From the cell containing the given text, extract its center point as (x, y) coordinate. 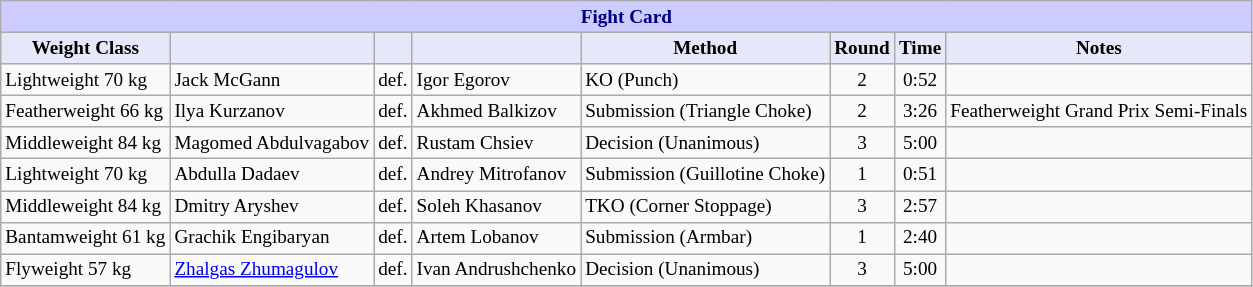
0:51 (920, 175)
Andrey Mitrofanov (496, 175)
Submission (Armbar) (706, 238)
Magomed Abdulvagabov (272, 143)
Grachik Engibaryan (272, 238)
2:40 (920, 238)
Round (862, 48)
Ivan Andrushchenko (496, 270)
Rustam Chsiev (496, 143)
Dmitry Aryshev (272, 206)
Ilya Kurzanov (272, 111)
Bantamweight 61 kg (86, 238)
Notes (1099, 48)
Artem Lobanov (496, 238)
Time (920, 48)
2:57 (920, 206)
Flyweight 57 kg (86, 270)
Featherweight Grand Prix Semi-Finals (1099, 111)
Weight Class (86, 48)
Method (706, 48)
KO (Punch) (706, 80)
TKO (Corner Stoppage) (706, 206)
Featherweight 66 kg (86, 111)
Abdulla Dadaev (272, 175)
Fight Card (626, 17)
Submission (Guillotine Choke) (706, 175)
Igor Egorov (496, 80)
0:52 (920, 80)
3:26 (920, 111)
Zhalgas Zhumagulov (272, 270)
Soleh Khasanov (496, 206)
Jack McGann (272, 80)
Submission (Triangle Choke) (706, 111)
Akhmed Balkizov (496, 111)
